Find where the given text appears and provide that cell's center as [x, y] coordinate. 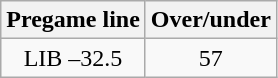
57 [210, 58]
LIB –32.5 [74, 58]
Pregame line [74, 20]
Over/under [210, 20]
